Pinpoint the cell where the given text exists, returning its [X, Y] midpoint coordinate. 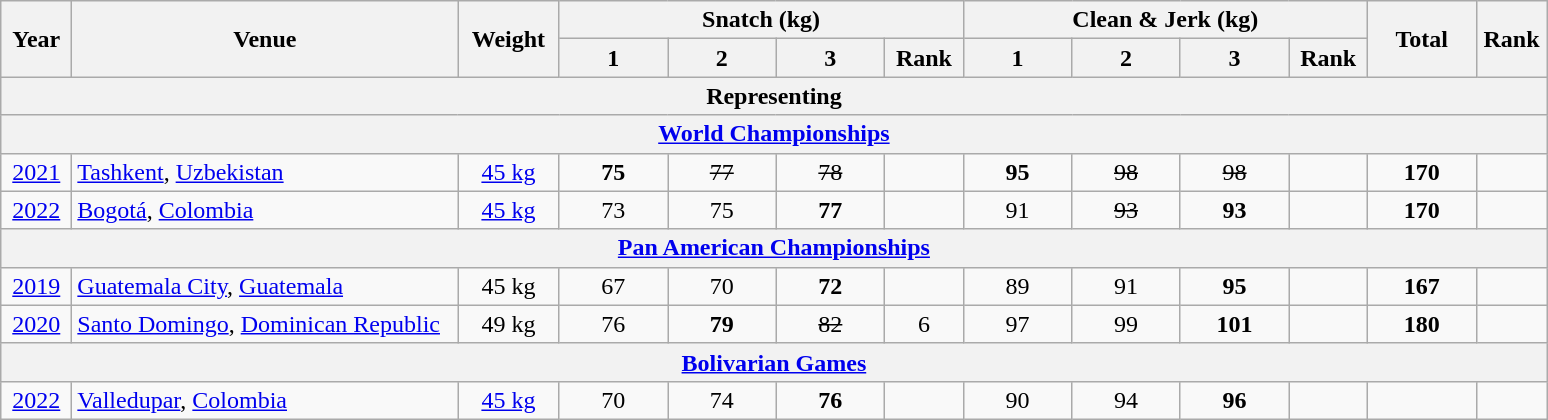
Bolivarian Games [774, 362]
101 [1234, 324]
Year [36, 39]
2020 [36, 324]
Venue [265, 39]
Bogotá, Colombia [265, 210]
74 [722, 400]
Valledupar, Colombia [265, 400]
Snatch (kg) [761, 20]
2019 [36, 286]
79 [722, 324]
94 [1126, 400]
Weight [508, 39]
99 [1126, 324]
78 [830, 172]
Guatemala City, Guatemala [265, 286]
89 [1018, 286]
Total [1422, 39]
180 [1422, 324]
73 [614, 210]
Pan American Championships [774, 248]
90 [1018, 400]
Clean & Jerk (kg) [1165, 20]
Representing [774, 96]
6 [924, 324]
49 kg [508, 324]
Santo Domingo, Dominican Republic [265, 324]
67 [614, 286]
96 [1234, 400]
167 [1422, 286]
World Championships [774, 134]
2021 [36, 172]
72 [830, 286]
82 [830, 324]
97 [1018, 324]
Tashkent, Uzbekistan [265, 172]
